Output the [x, y] coordinate of the center of the cell containing the given text.  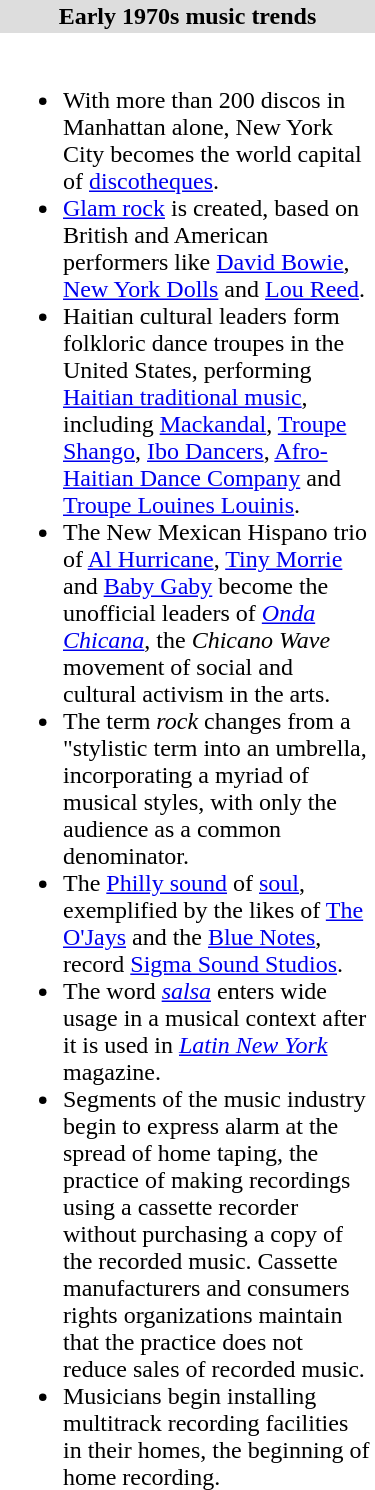
Early 1970s music trends [188, 16]
